Output the [x, y] coordinate of the center of the cell containing the given text.  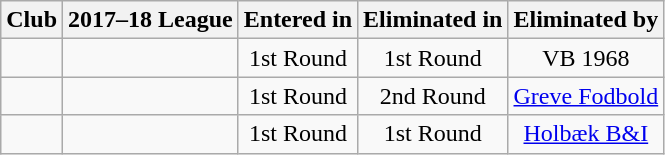
Eliminated in [433, 20]
Holbæk B&I [586, 134]
2017–18 League [151, 20]
Eliminated by [586, 20]
Greve Fodbold [586, 96]
Entered in [298, 20]
VB 1968 [586, 58]
2nd Round [433, 96]
Club [32, 20]
